Pinpoint the cell where the given text exists, returning its [x, y] midpoint coordinate. 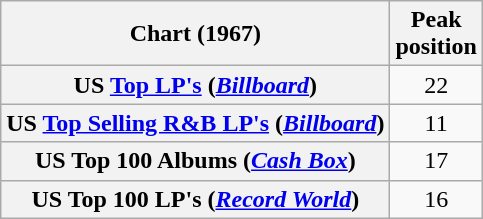
22 [436, 85]
Peakposition [436, 34]
US Top 100 Albums (Cash Box) [196, 161]
US Top LP's (Billboard) [196, 85]
US Top Selling R&B LP's (Billboard) [196, 123]
17 [436, 161]
11 [436, 123]
Chart (1967) [196, 34]
US Top 100 LP's (Record World) [196, 199]
16 [436, 199]
